Identify which cell holds the provided text, then report its [X, Y] central coordinate. 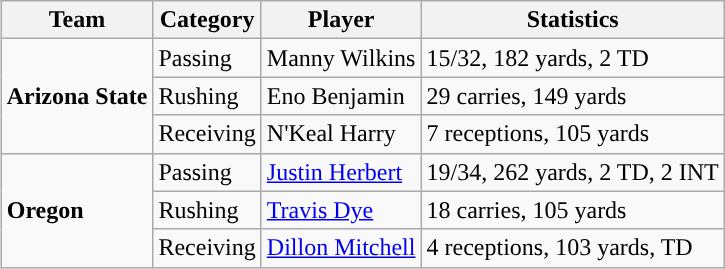
Manny Wilkins [341, 58]
19/34, 262 yards, 2 TD, 2 INT [572, 172]
15/32, 182 yards, 2 TD [572, 58]
7 receptions, 105 yards [572, 134]
29 carries, 149 yards [572, 96]
Justin Herbert [341, 172]
Statistics [572, 20]
Eno Benjamin [341, 96]
4 receptions, 103 yards, TD [572, 248]
N'Keal Harry [341, 134]
Arizona State [77, 96]
Team [77, 20]
Dillon Mitchell [341, 248]
Player [341, 20]
18 carries, 105 yards [572, 210]
Category [207, 20]
Travis Dye [341, 210]
Oregon [77, 210]
